Return the [x, y] coordinate for the center point of the cell that contains the specified text.  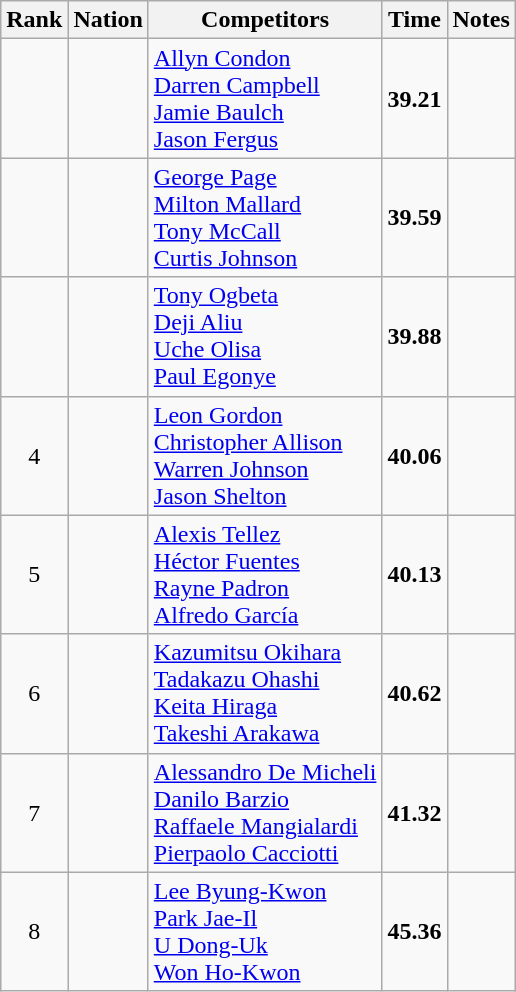
45.36 [414, 932]
4 [34, 456]
Rank [34, 20]
39.59 [414, 218]
Allyn CondonDarren CampbellJamie BaulchJason Fergus [265, 98]
39.88 [414, 336]
Kazumitsu OkiharaTadakazu OhashiKeita HiragaTakeshi Arakawa [265, 694]
41.32 [414, 812]
40.06 [414, 456]
6 [34, 694]
39.21 [414, 98]
Time [414, 20]
40.62 [414, 694]
5 [34, 574]
George PageMilton MallardTony McCallCurtis Johnson [265, 218]
Lee Byung-KwonPark Jae-IlU Dong-UkWon Ho-Kwon [265, 932]
Alexis TellezHéctor FuentesRayne PadronAlfredo García [265, 574]
Leon GordonChristopher AllisonWarren JohnsonJason Shelton [265, 456]
Tony OgbetaDeji AliuUche OlisaPaul Egonye [265, 336]
Competitors [265, 20]
Alessandro De MicheliDanilo BarzioRaffaele MangialardiPierpaolo Cacciotti [265, 812]
Nation [108, 20]
Notes [481, 20]
8 [34, 932]
40.13 [414, 574]
7 [34, 812]
